Capture the cell that displays the provided text and extract its (X, Y) central coordinate. 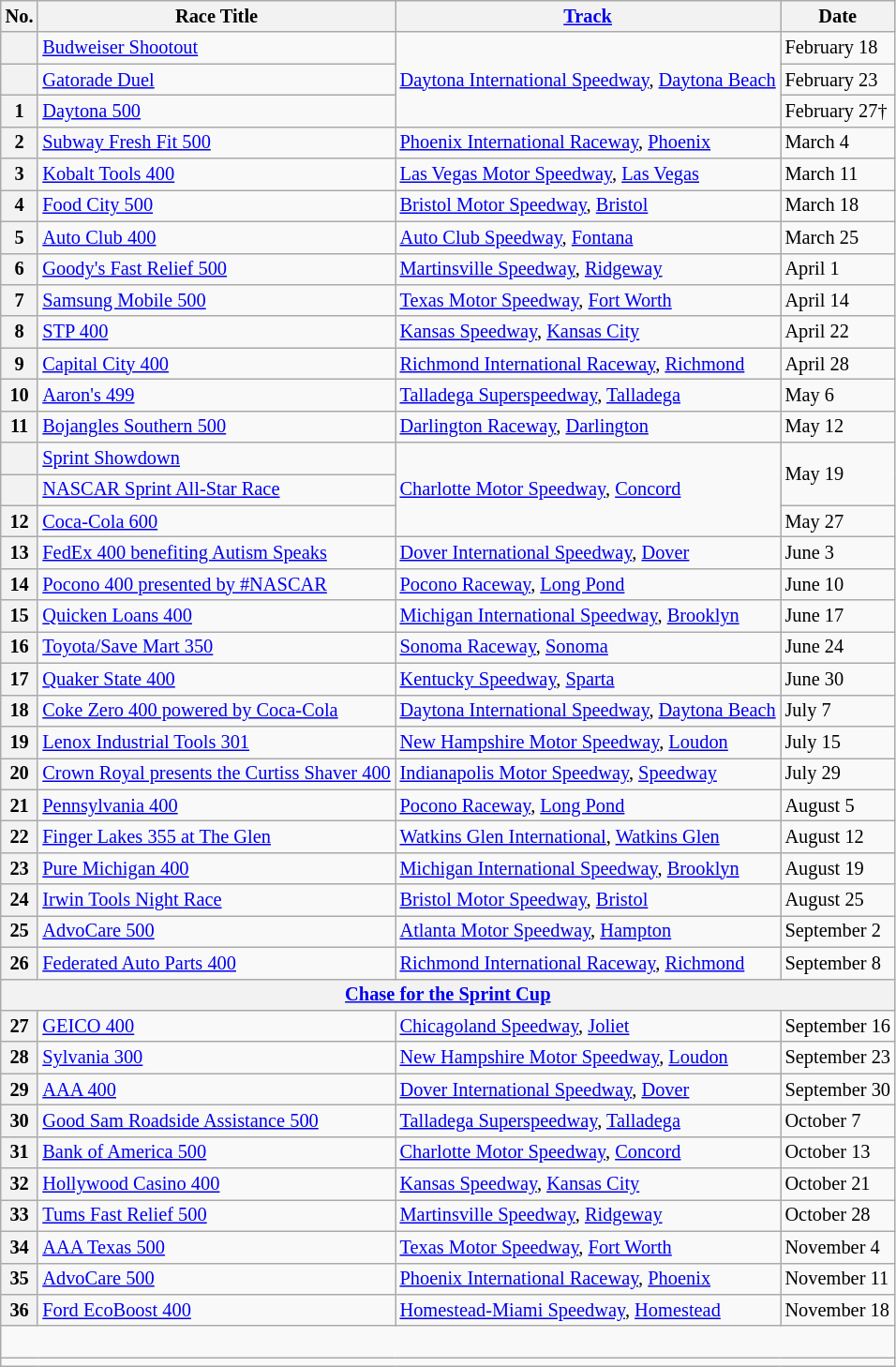
Coca-Cola 600 (216, 521)
19 (20, 742)
Quaker State 400 (216, 679)
AAA 400 (216, 1089)
Kobalt Tools 400 (216, 174)
18 (20, 711)
February 27† (838, 111)
GEICO 400 (216, 1026)
Watkins Glen International, Watkins Glen (589, 836)
Federated Auto Parts 400 (216, 963)
Daytona 500 (216, 111)
35 (20, 1279)
November 11 (838, 1279)
June 30 (838, 679)
32 (20, 1184)
33 (20, 1215)
28 (20, 1058)
March 25 (838, 237)
Race Title (216, 16)
25 (20, 931)
30 (20, 1120)
April 14 (838, 300)
17 (20, 679)
August 19 (838, 868)
Kentucky Speedway, Sparta (589, 679)
Finger Lakes 355 at The Glen (216, 836)
No. (20, 16)
August 5 (838, 805)
May 27 (838, 521)
Pennsylvania 400 (216, 805)
9 (20, 364)
Chase for the Sprint Cup (448, 995)
STP 400 (216, 332)
11 (20, 427)
3 (20, 174)
Budweiser Shootout (216, 48)
14 (20, 584)
31 (20, 1152)
July 29 (838, 774)
4 (20, 205)
AAA Texas 500 (216, 1247)
6 (20, 269)
Pocono 400 presented by #NASCAR (216, 584)
Toyota/Save Mart 350 (216, 647)
May 19 (838, 474)
Date (838, 16)
Crown Royal presents the Curtiss Shaver 400 (216, 774)
September 30 (838, 1089)
24 (20, 900)
November 18 (838, 1310)
Auto Club Speedway, Fontana (589, 237)
Homestead-Miami Speedway, Homestead (589, 1310)
5 (20, 237)
October 13 (838, 1152)
September 23 (838, 1058)
Sprint Showdown (216, 458)
Tums Fast Relief 500 (216, 1215)
27 (20, 1026)
2 (20, 143)
Good Sam Roadside Assistance 500 (216, 1120)
September 16 (838, 1026)
Sonoma Raceway, Sonoma (589, 647)
Subway Fresh Fit 500 (216, 143)
8 (20, 332)
Las Vegas Motor Speedway, Las Vegas (589, 174)
7 (20, 300)
May 6 (838, 395)
36 (20, 1310)
June 24 (838, 647)
Atlanta Motor Speedway, Hampton (589, 931)
Bojangles Southern 500 (216, 427)
16 (20, 647)
August 25 (838, 900)
Samsung Mobile 500 (216, 300)
1 (20, 111)
November 4 (838, 1247)
26 (20, 963)
September 2 (838, 931)
March 18 (838, 205)
13 (20, 552)
12 (20, 521)
22 (20, 836)
March 4 (838, 143)
10 (20, 395)
April 22 (838, 332)
Food City 500 (216, 205)
20 (20, 774)
Chicagoland Speedway, Joliet (589, 1026)
July 15 (838, 742)
15 (20, 616)
34 (20, 1247)
May 12 (838, 427)
Coke Zero 400 powered by Coca-Cola (216, 711)
Indianapolis Motor Speedway, Speedway (589, 774)
September 8 (838, 963)
21 (20, 805)
Goody's Fast Relief 500 (216, 269)
Gatorade Duel (216, 80)
October 21 (838, 1184)
Capital City 400 (216, 364)
March 11 (838, 174)
June 17 (838, 616)
Ford EcoBoost 400 (216, 1310)
June 10 (838, 584)
October 28 (838, 1215)
Aaron's 499 (216, 395)
October 7 (838, 1120)
23 (20, 868)
Pure Michigan 400 (216, 868)
NASCAR Sprint All-Star Race (216, 489)
Hollywood Casino 400 (216, 1184)
August 12 (838, 836)
Lenox Industrial Tools 301 (216, 742)
February 23 (838, 80)
April 28 (838, 364)
Bank of America 500 (216, 1152)
Quicken Loans 400 (216, 616)
Irwin Tools Night Race (216, 900)
29 (20, 1089)
FedEx 400 benefiting Autism Speaks (216, 552)
July 7 (838, 711)
April 1 (838, 269)
Auto Club 400 (216, 237)
Sylvania 300 (216, 1058)
June 3 (838, 552)
Darlington Raceway, Darlington (589, 427)
Track (589, 16)
February 18 (838, 48)
